Detect which cell encompasses the target text, then output its (x, y) center coordinate. 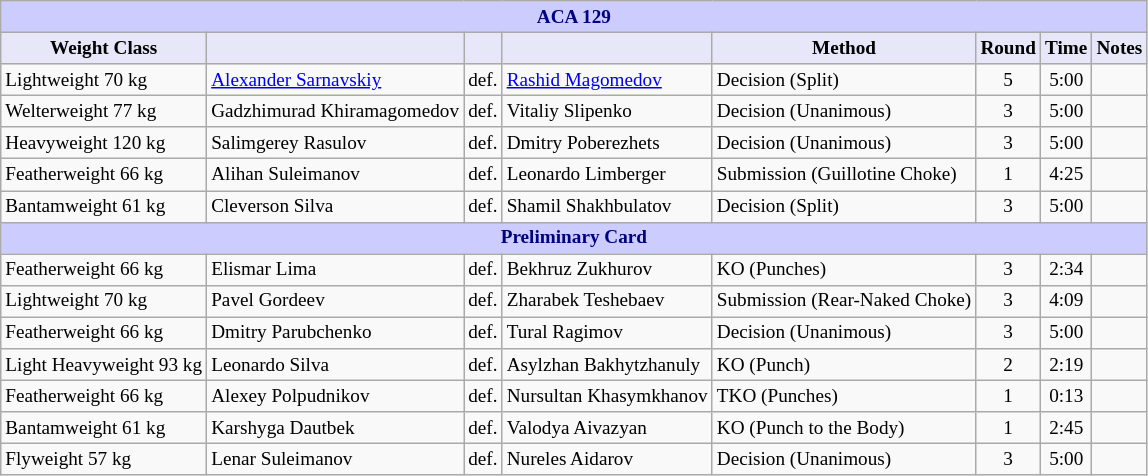
Lenar Suleimanov (336, 460)
Time (1066, 48)
2:34 (1066, 270)
Round (1008, 48)
Vitaliy Slipenko (607, 111)
Pavel Gordeev (336, 301)
Flyweight 57 kg (104, 460)
Zharabek Teshebaev (607, 301)
TKO (Punches) (844, 396)
Dmitry Parubchenko (336, 333)
KO (Punch) (844, 365)
Heavyweight 120 kg (104, 143)
Preliminary Card (574, 238)
Leonardo Silva (336, 365)
Dmitry Poberezhets (607, 143)
Karshyga Dautbek (336, 428)
Shamil Shakhbulatov (607, 206)
Valodya Aivazyan (607, 428)
Welterweight 77 kg (104, 111)
Notes (1120, 48)
KO (Punch to the Body) (844, 428)
ACA 129 (574, 17)
Salimgerey Rasulov (336, 143)
5 (1008, 80)
Weight Class (104, 48)
Submission (Rear-Naked Choke) (844, 301)
Submission (Guillotine Choke) (844, 175)
0:13 (1066, 396)
Cleverson Silva (336, 206)
Method (844, 48)
2 (1008, 365)
4:09 (1066, 301)
Nursultan Khasymkhanov (607, 396)
Alihan Suleimanov (336, 175)
Gadzhimurad Khiramagomedov (336, 111)
Bekhruz Zukhurov (607, 270)
2:45 (1066, 428)
Nureles Aidarov (607, 460)
Asylzhan Bakhytzhanuly (607, 365)
4:25 (1066, 175)
Tural Ragimov (607, 333)
Alexey Polpudnikov (336, 396)
Light Heavyweight 93 kg (104, 365)
KO (Punches) (844, 270)
Elismar Lima (336, 270)
Leonardo Limberger (607, 175)
Alexander Sarnavskiy (336, 80)
2:19 (1066, 365)
Rashid Magomedov (607, 80)
